Determine the (X, Y) coordinate at the center of the cell enclosing the given text.  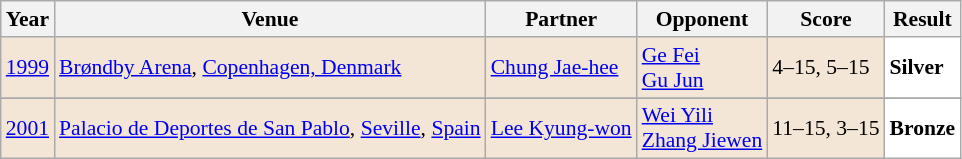
Result (923, 19)
Brøndby Arena, Copenhagen, Denmark (270, 68)
4–15, 5–15 (826, 68)
Venue (270, 19)
Silver (923, 68)
Wei Yili Zhang Jiewen (702, 128)
Bronze (923, 128)
Opponent (702, 19)
Partner (562, 19)
Score (826, 19)
Lee Kyung-won (562, 128)
1999 (28, 68)
Palacio de Deportes de San Pablo, Seville, Spain (270, 128)
2001 (28, 128)
11–15, 3–15 (826, 128)
Year (28, 19)
Ge Fei Gu Jun (702, 68)
Chung Jae-hee (562, 68)
